Pinpoint the cell where the given text exists, returning its (X, Y) midpoint coordinate. 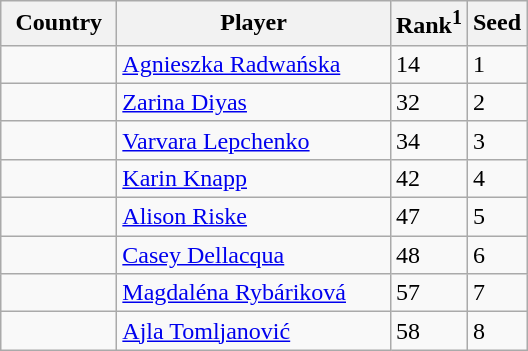
7 (496, 293)
Varvara Lepchenko (254, 140)
4 (496, 178)
48 (428, 255)
34 (428, 140)
Rank1 (428, 24)
14 (428, 64)
Karin Knapp (254, 178)
Country (59, 24)
32 (428, 102)
Magdaléna Rybáriková (254, 293)
Seed (496, 24)
1 (496, 64)
58 (428, 331)
3 (496, 140)
5 (496, 217)
8 (496, 331)
Agnieszka Radwańska (254, 64)
Ajla Tomljanović (254, 331)
Alison Riske (254, 217)
47 (428, 217)
Zarina Diyas (254, 102)
57 (428, 293)
6 (496, 255)
42 (428, 178)
Casey Dellacqua (254, 255)
Player (254, 24)
2 (496, 102)
